For the text-containing cell, return its midpoint in (X, Y) coordinate format. 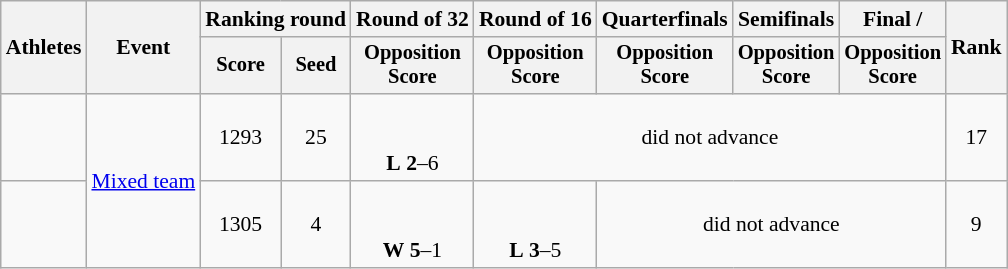
4 (316, 224)
Event (143, 48)
Rank (976, 48)
Seed (316, 66)
W 5–1 (412, 224)
1293 (240, 138)
9 (976, 224)
L 2–6 (412, 138)
L 3–5 (536, 224)
Mixed team (143, 180)
Athletes (44, 48)
Final / (892, 19)
1305 (240, 224)
Semifinals (786, 19)
Score (240, 66)
25 (316, 138)
Round of 32 (412, 19)
17 (976, 138)
Ranking round (276, 19)
Quarterfinals (665, 19)
Round of 16 (536, 19)
